Provide the [X, Y] coordinate of the cell's center where the given text is located.  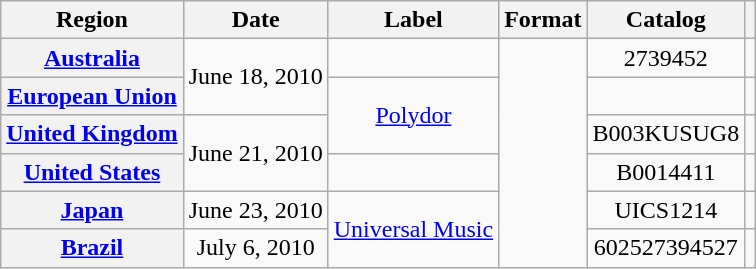
Date [256, 20]
602527394527 [666, 248]
B0014411 [666, 172]
B003KUSUG8 [666, 134]
Australia [92, 58]
Format [543, 20]
Polydor [413, 115]
Region [92, 20]
Japan [92, 210]
United Kingdom [92, 134]
United States [92, 172]
Label [413, 20]
Universal Music [413, 229]
June 18, 2010 [256, 77]
June 23, 2010 [256, 210]
July 6, 2010 [256, 248]
UICS1214 [666, 210]
Brazil [92, 248]
June 21, 2010 [256, 153]
2739452 [666, 58]
European Union [92, 96]
Catalog [666, 20]
